Locate the cell with the specified text and output its (x, y) center coordinate. 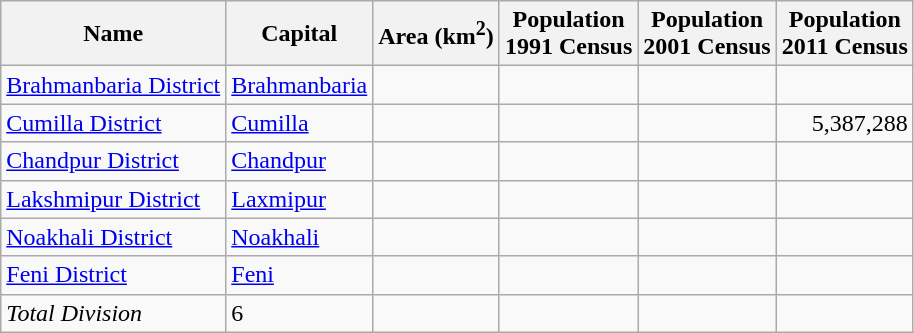
Area (km2) (436, 34)
5,387,288 (844, 123)
6 (300, 313)
Chandpur District (114, 161)
Capital (300, 34)
Feni District (114, 275)
Laxmipur (300, 199)
Population 1991 Census (568, 34)
Noakhali (300, 237)
Cumilla (300, 123)
Brahmanbaria District (114, 85)
Lakshmipur District (114, 199)
Total Division (114, 313)
Name (114, 34)
Cumilla District (114, 123)
Brahmanbaria (300, 85)
Noakhali District (114, 237)
Chandpur (300, 161)
Population 2011 Census (844, 34)
Population 2001 Census (707, 34)
Feni (300, 275)
